Determine the [x, y] coordinate at the center of the cell enclosing the given text.  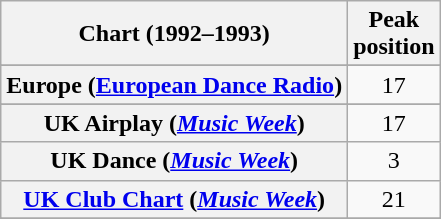
UK Club Chart (Music Week) [174, 199]
3 [394, 161]
Peakposition [394, 34]
Europe (European Dance Radio) [174, 85]
Chart (1992–1993) [174, 34]
UK Airplay (Music Week) [174, 123]
UK Dance (Music Week) [174, 161]
21 [394, 199]
